Scan for the cell matching the given text and deliver its [X, Y] coordinate at center. 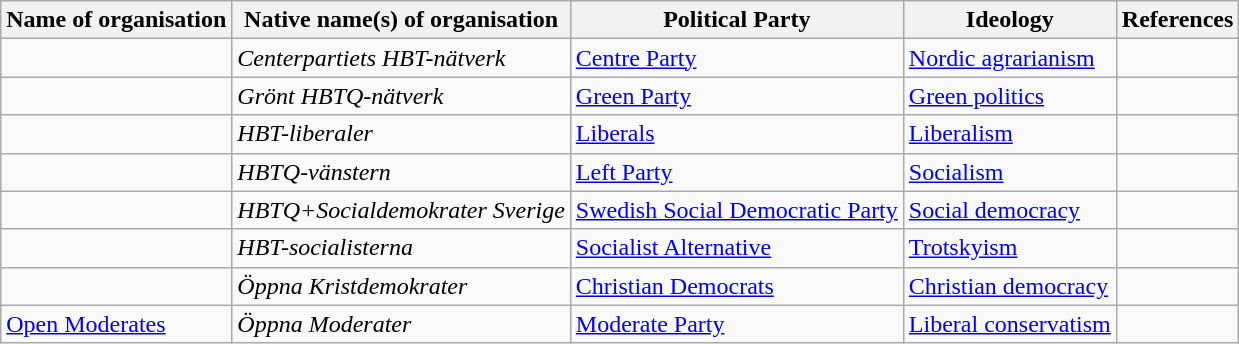
Green Party [736, 96]
Öppna Moderater [402, 324]
Swedish Social Democratic Party [736, 210]
Name of organisation [116, 20]
Green politics [1010, 96]
Socialist Alternative [736, 248]
Liberal conservatism [1010, 324]
Centre Party [736, 58]
Öppna Kristdemokrater [402, 286]
Christian Democrats [736, 286]
Trotskyism [1010, 248]
Liberalism [1010, 134]
HBTQ-vänstern [402, 172]
HBTQ+Socialdemokrater Sverige [402, 210]
Ideology [1010, 20]
Moderate Party [736, 324]
HBT-liberaler [402, 134]
Grönt HBTQ-nätverk [402, 96]
HBT-socialisterna [402, 248]
Christian democracy [1010, 286]
Open Moderates [116, 324]
Political Party [736, 20]
References [1178, 20]
Liberals [736, 134]
Social democracy [1010, 210]
Nordic agrarianism [1010, 58]
Socialism [1010, 172]
Native name(s) of organisation [402, 20]
Left Party [736, 172]
Centerpartiets HBT-nätverk [402, 58]
